Return the (X, Y) coordinate for the center point of the cell that contains the specified text.  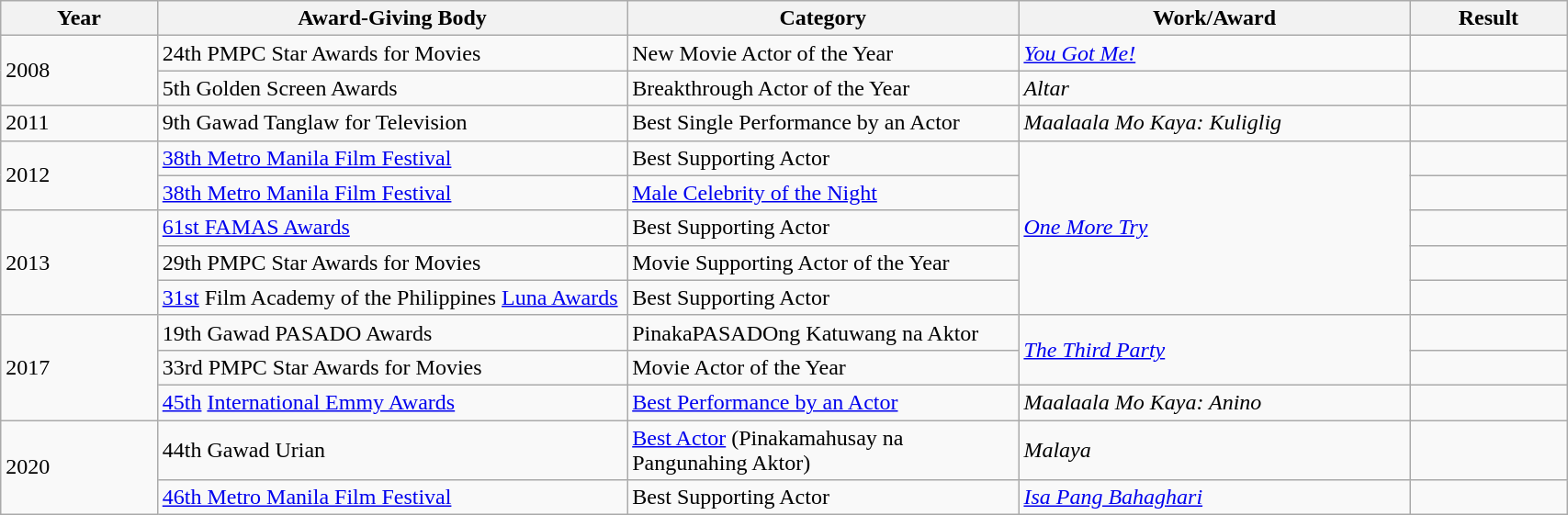
31st Film Academy of the Philippines Luna Awards (391, 297)
2017 (79, 367)
One More Try (1214, 228)
19th Gawad PASADO Awards (391, 332)
New Movie Actor of the Year (823, 53)
46th Metro Manila Film Festival (391, 498)
5th Golden Screen Awards (391, 88)
2011 (79, 123)
Malaya (1214, 450)
PinakaPASADOng Katuwang na Aktor (823, 332)
2020 (79, 468)
Category (823, 18)
Year (79, 18)
29th PMPC Star Awards for Movies (391, 263)
Result (1488, 18)
Best Performance by an Actor (823, 402)
Work/Award (1214, 18)
Award-Giving Body (391, 18)
Movie Supporting Actor of the Year (823, 263)
Isa Pang Bahaghari (1214, 498)
Male Celebrity of the Night (823, 193)
Maalaala Mo Kaya: Kuliglig (1214, 123)
24th PMPC Star Awards for Movies (391, 53)
Movie Actor of the Year (823, 367)
33rd PMPC Star Awards for Movies (391, 367)
Altar (1214, 88)
2013 (79, 263)
Maalaala Mo Kaya: Anino (1214, 402)
Best Actor (Pinakamahusay na Pangunahing Aktor) (823, 450)
9th Gawad Tanglaw for Television (391, 123)
61st FAMAS Awards (391, 228)
44th Gawad Urian (391, 450)
2012 (79, 175)
You Got Me! (1214, 53)
2008 (79, 71)
Breakthrough Actor of the Year (823, 88)
45th International Emmy Awards (391, 402)
The Third Party (1214, 350)
Best Single Performance by an Actor (823, 123)
